Determine the (X, Y) coordinate at the center of the cell enclosing the given text.  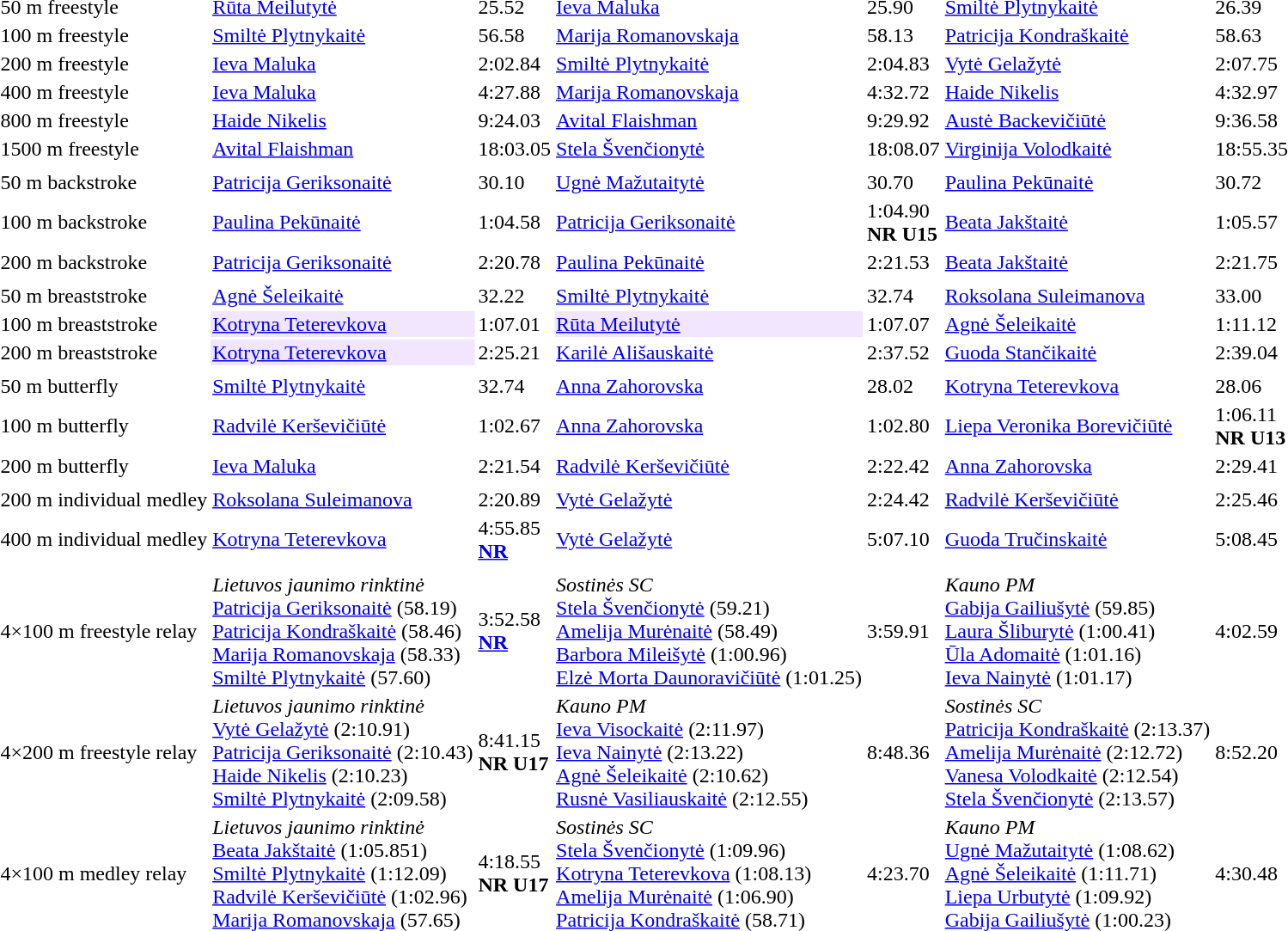
8:41.15NR U17 (515, 752)
1:02.67 (515, 426)
2:20.89 (515, 499)
Patricija Kondraškaitė (1077, 35)
Sostinės SCStela Švenčionytė (59.21)Amelija Murėnaitė (58.49)Barbora Mileišytė (1:00.96)Elzė Morta Daunoravičiūtė (1:01.25) (710, 631)
Stela Švenčionytė (710, 149)
1:07.07 (903, 324)
Virginija Volodkaitė (1077, 149)
18:03.05 (515, 149)
18:08.07 (903, 149)
Lietuvos jaunimo rinktinėVytė Gelažytė (2:10.91)Patricija Geriksonaitė (2:10.43)Haide Nikelis (2:10.23)Smiltė Plytnykaitė (2:09.58) (343, 752)
1:07.01 (515, 324)
Kauno PMGabija Gailiušytė (59.85)Laura Šliburytė (1:00.41)Ūla Adomaitė (1:01.16)Ieva Nainytė (1:01.17) (1077, 631)
8:48.36 (903, 752)
2:21.53 (903, 262)
Rūta Meilutytė (710, 324)
1:02.80 (903, 426)
4:27.88 (515, 92)
2:04.83 (903, 64)
Liepa Veronika Borevičiūtė (1077, 426)
56.58 (515, 35)
28.02 (903, 386)
1:04.90 NR U15 (903, 222)
30.10 (515, 182)
3:59.91 (903, 631)
5:07.10 (903, 540)
3:52.58NR (515, 631)
Guoda Tručinskaitė (1077, 540)
58.13 (903, 35)
2:21.54 (515, 466)
Lietuvos jaunimo rinktinėPatricija Geriksonaitė (58.19)Patricija Kondraškaitė (58.46)Marija Romanovskaja (58.33)Smiltė Plytnykaitė (57.60) (343, 631)
Kauno PMIeva Visockaitė (2:11.97)Ieva Nainytė (2:13.22)Agnė Šeleikaitė (2:10.62)Rusnė Vasiliauskaitė (2:12.55) (710, 752)
2:20.78 (515, 262)
Ugnė Mažutaitytė (710, 182)
32.22 (515, 296)
2:37.52 (903, 352)
4:55.85NR (515, 540)
2:22.42 (903, 466)
2:02.84 (515, 64)
2:25.21 (515, 352)
Karilė Ališauskaitė (710, 352)
30.70 (903, 182)
Sostinės SCPatricija Kondraškaitė (2:13.37)Amelija Murėnaitė (2:12.72)Vanesa Volodkaitė (2:12.54)Stela Švenčionytė (2:13.57) (1077, 752)
Guoda Stančikaitė (1077, 352)
9:24.03 (515, 120)
2:24.42 (903, 499)
9:29.92 (903, 120)
1:04.58 (515, 222)
4:32.72 (903, 92)
Austė Backevičiūtė (1077, 120)
